Return (x, y) of the center of cell containing provided text 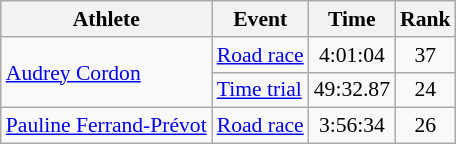
Event (260, 19)
Athlete (106, 19)
Audrey Cordon (106, 72)
3:56:34 (352, 126)
Time trial (260, 90)
49:32.87 (352, 90)
Pauline Ferrand-Prévot (106, 126)
Time (352, 19)
26 (426, 126)
37 (426, 55)
4:01:04 (352, 55)
24 (426, 90)
Rank (426, 19)
